For the text-containing cell, return its midpoint in (X, Y) coordinate format. 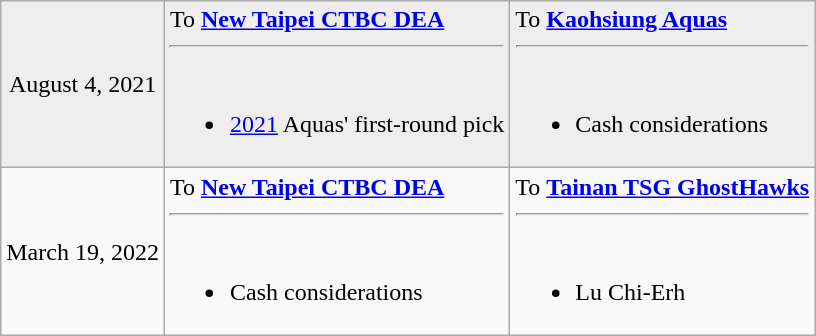
To New Taipei CTBC DEACash considerations (336, 252)
To New Taipei CTBC DEA2021 Aquas' first-round pick (336, 84)
March 19, 2022 (83, 252)
August 4, 2021 (83, 84)
To Tainan TSG GhostHawksLu Chi-Erh (662, 252)
To Kaohsiung AquasCash considerations (662, 84)
